Scan for the cell matching the given text and deliver its (x, y) coordinate at center. 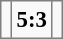
5:3 (32, 20)
